Extract the [x, y] coordinate from the center of the cell holding the provided text.  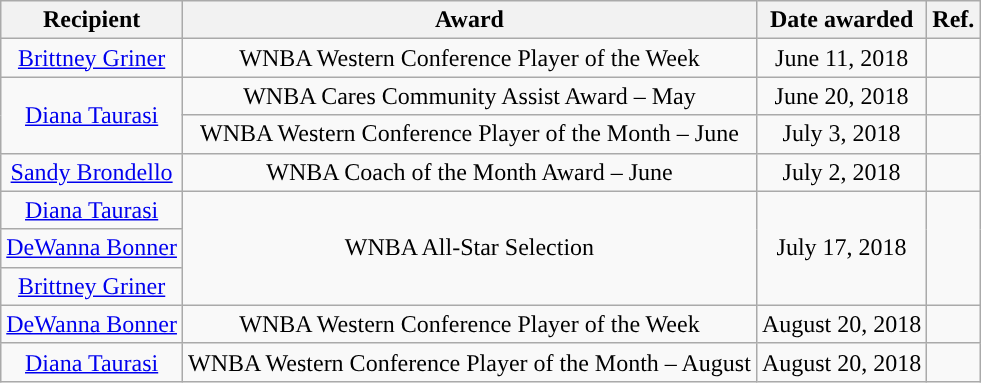
June 20, 2018 [841, 96]
WNBA Western Conference Player of the Month – August [469, 362]
WNBA All-Star Selection [469, 248]
WNBA Western Conference Player of the Month – June [469, 134]
July 2, 2018 [841, 172]
Recipient [92, 20]
July 17, 2018 [841, 248]
July 3, 2018 [841, 134]
WNBA Cares Community Assist Award – May [469, 96]
WNBA Coach of the Month Award – June [469, 172]
Sandy Brondello [92, 172]
Award [469, 20]
Date awarded [841, 20]
June 11, 2018 [841, 58]
Ref. [954, 20]
